Output the [X, Y] coordinate of the center of the cell containing the given text.  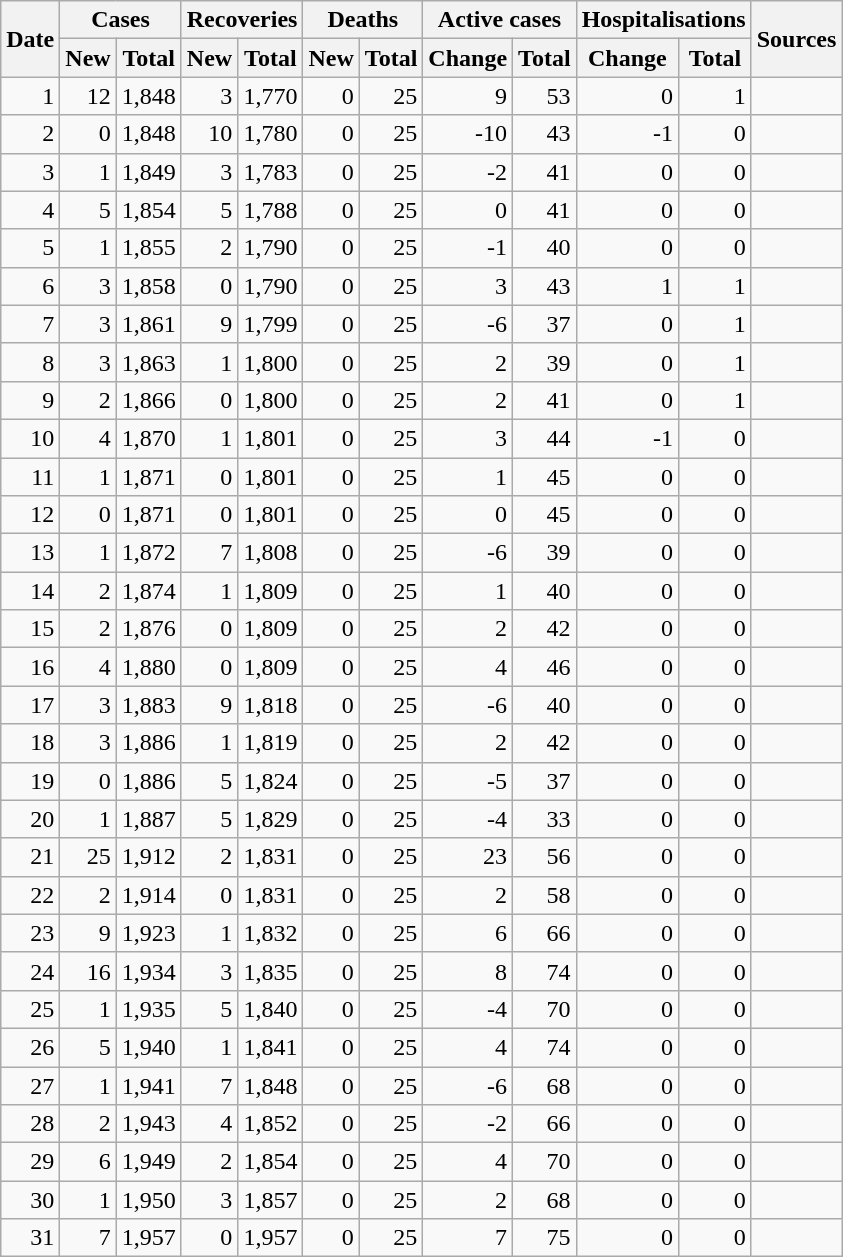
22 [30, 895]
1,912 [148, 857]
1,857 [270, 1200]
18 [30, 743]
1,799 [270, 324]
1,935 [148, 1009]
1,855 [148, 248]
44 [545, 438]
1,874 [148, 591]
1,880 [148, 667]
1,872 [148, 553]
1,941 [148, 1085]
1,780 [270, 134]
19 [30, 781]
28 [30, 1124]
53 [545, 96]
1,858 [148, 286]
1,870 [148, 438]
Recoveries [242, 20]
21 [30, 857]
Sources [796, 39]
1,866 [148, 400]
1,832 [270, 933]
1,940 [148, 1047]
75 [545, 1238]
20 [30, 819]
30 [30, 1200]
27 [30, 1085]
1,934 [148, 971]
Active cases [500, 20]
1,861 [148, 324]
1,849 [148, 172]
1,950 [148, 1200]
1,770 [270, 96]
1,943 [148, 1124]
1,841 [270, 1047]
1,863 [148, 362]
Date [30, 39]
1,887 [148, 819]
13 [30, 553]
17 [30, 705]
-10 [468, 134]
33 [545, 819]
1,808 [270, 553]
14 [30, 591]
Deaths [363, 20]
11 [30, 477]
1,818 [270, 705]
-5 [468, 781]
56 [545, 857]
Hospitalisations [664, 20]
1,819 [270, 743]
1,824 [270, 781]
1,852 [270, 1124]
1,783 [270, 172]
26 [30, 1047]
46 [545, 667]
1,876 [148, 629]
1,788 [270, 210]
58 [545, 895]
29 [30, 1162]
1,914 [148, 895]
1,835 [270, 971]
1,883 [148, 705]
1,829 [270, 819]
31 [30, 1238]
1,840 [270, 1009]
24 [30, 971]
1,949 [148, 1162]
15 [30, 629]
Cases [120, 20]
1,923 [148, 933]
